Extract the (x, y) coordinate from the center of the cell holding the provided text.  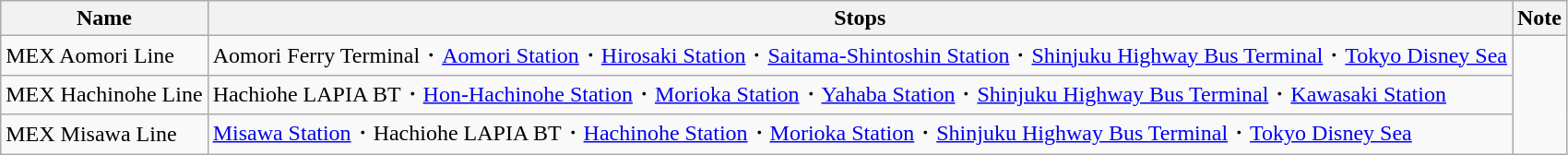
Note (1540, 18)
Aomori Ferry Terminal・Aomori Station・Hirosaki Station・Saitama-Shintoshin Station・Shinjuku Highway Bus Terminal・Tokyo Disney Sea (860, 55)
MEX Misawa Line (104, 135)
Stops (860, 18)
MEX Hachinohe Line (104, 94)
MEX Aomori Line (104, 55)
Misawa Station・Hachiohe LAPIA BT・Hachinohe Station・Morioka Station・Shinjuku Highway Bus Terminal・Tokyo Disney Sea (860, 135)
Hachiohe LAPIA BT・Hon-Hachinohe Station・Morioka Station・Yahaba Station・Shinjuku Highway Bus Terminal・Kawasaki Station (860, 94)
Name (104, 18)
